Scan for the cell matching the given text and deliver its [x, y] coordinate at center. 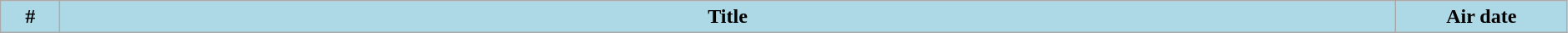
Air date [1481, 17]
Title [728, 17]
# [30, 17]
